Search for the cell housing the specified text and yield its (x, y) center coordinate. 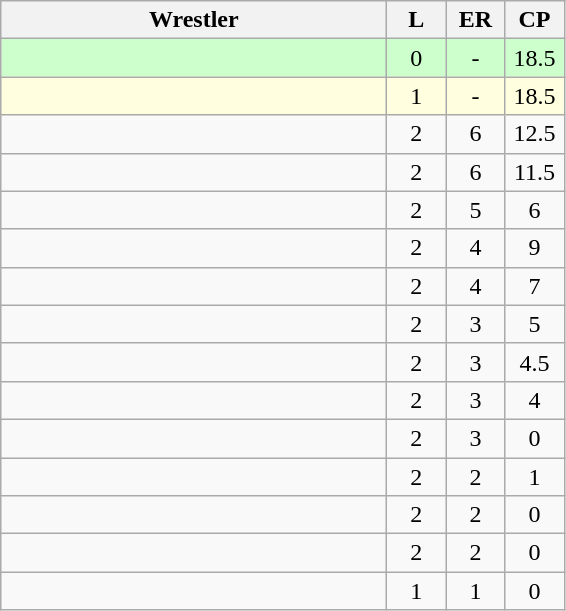
CP (534, 20)
7 (534, 286)
L (416, 20)
9 (534, 248)
12.5 (534, 134)
Wrestler (194, 20)
ER (476, 20)
4.5 (534, 362)
11.5 (534, 172)
